Pinpoint the cell where the given text exists, returning its (x, y) midpoint coordinate. 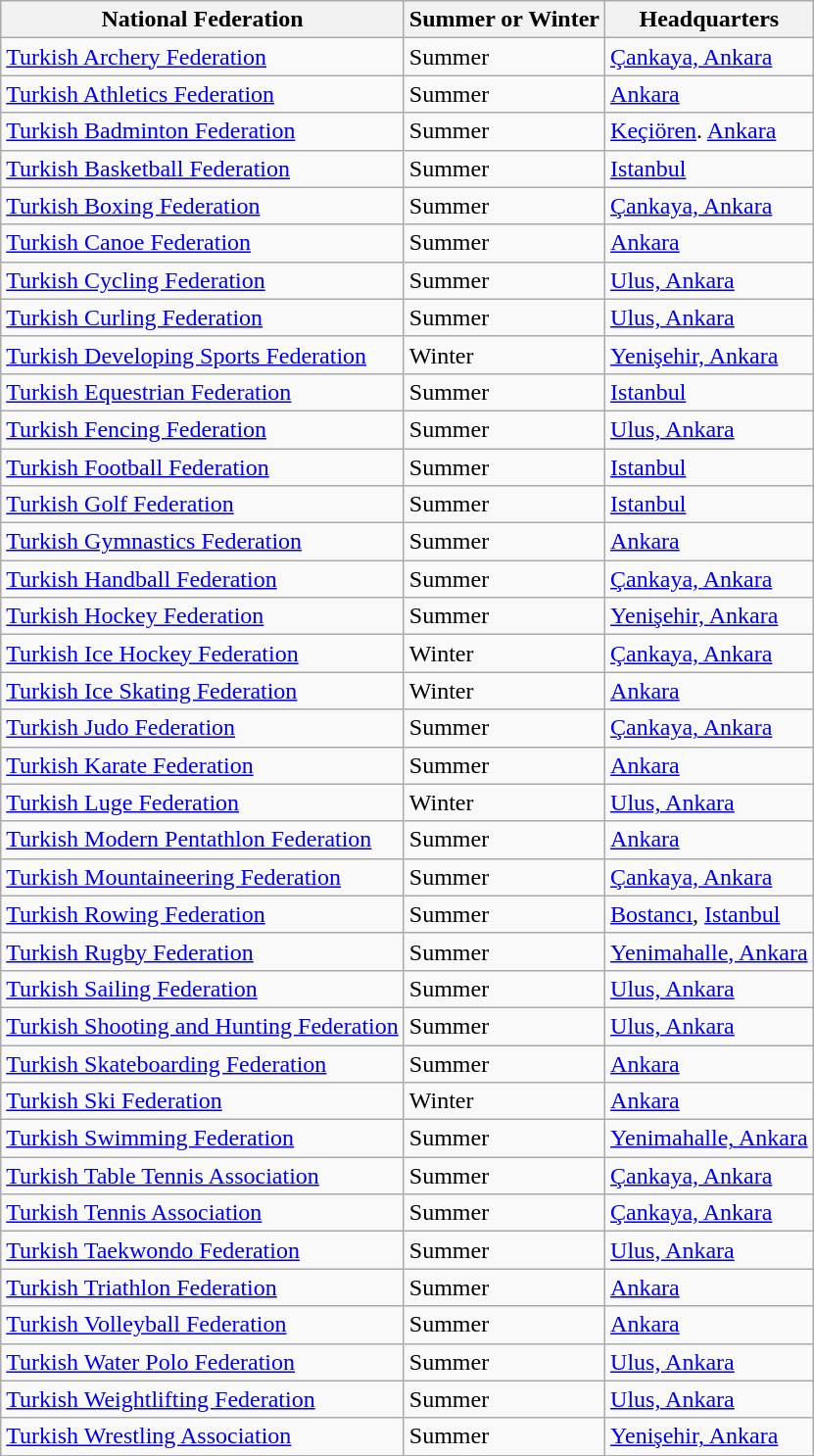
Turkish Wrestling Association (203, 1436)
Turkish Ice Hockey Federation (203, 654)
Turkish Skateboarding Federation (203, 1063)
Turkish Football Federation (203, 467)
Turkish Ice Skating Federation (203, 691)
Turkish Tennis Association (203, 1213)
Headquarters (709, 20)
Turkish Boxing Federation (203, 206)
Summer or Winter (503, 20)
Turkish Modern Pentathlon Federation (203, 840)
Turkish Curling Federation (203, 317)
Turkish Rugby Federation (203, 951)
Turkish Equestrian Federation (203, 392)
Turkish Cycling Federation (203, 280)
Turkish Swimming Federation (203, 1139)
Turkish Basketball Federation (203, 169)
Turkish Weightlifting Federation (203, 1399)
Turkish Hockey Federation (203, 616)
Turkish Taekwondo Federation (203, 1250)
Turkish Badminton Federation (203, 131)
Turkish Karate Federation (203, 765)
Turkish Handball Federation (203, 579)
Turkish Developing Sports Federation (203, 355)
Turkish Mountaineering Federation (203, 877)
Turkish Water Polo Federation (203, 1362)
Keçiören. Ankara (709, 131)
Turkish Judo Federation (203, 728)
Turkish Rowing Federation (203, 914)
Turkish Table Tennis Association (203, 1176)
Turkish Triathlon Federation (203, 1287)
Turkish Shooting and Hunting Federation (203, 1026)
Turkish Volleyball Federation (203, 1325)
Turkish Canoe Federation (203, 243)
Turkish Athletics Federation (203, 94)
Turkish Archery Federation (203, 57)
National Federation (203, 20)
Turkish Luge Federation (203, 802)
Turkish Fencing Federation (203, 429)
Turkish Golf Federation (203, 505)
Turkish Ski Federation (203, 1101)
Bostancı, Istanbul (709, 914)
Turkish Gymnastics Federation (203, 542)
Turkish Sailing Federation (203, 989)
